Identify which cell holds the provided text, then report its (x, y) central coordinate. 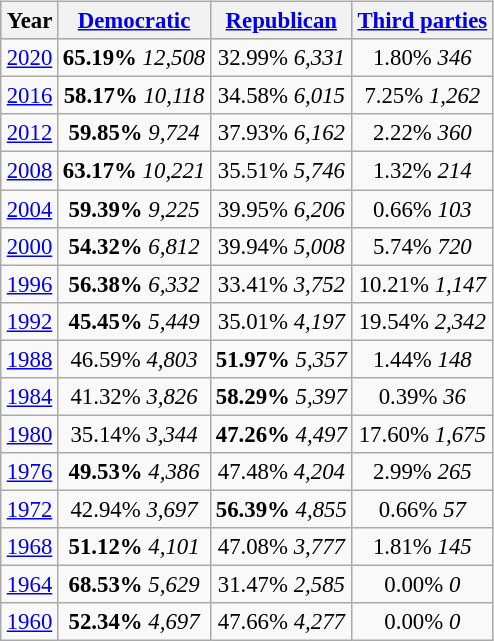
35.14% 3,344 (134, 434)
34.58% 6,015 (282, 96)
2000 (29, 246)
41.32% 3,826 (134, 396)
2008 (29, 171)
47.26% 4,497 (282, 434)
59.85% 9,724 (134, 133)
56.39% 4,855 (282, 509)
39.95% 6,206 (282, 209)
2.22% 360 (422, 133)
52.34% 4,697 (134, 622)
2016 (29, 96)
47.66% 4,277 (282, 622)
Democratic (134, 21)
1992 (29, 321)
1988 (29, 359)
45.45% 5,449 (134, 321)
0.39% 36 (422, 396)
1968 (29, 547)
32.99% 6,331 (282, 58)
58.29% 5,397 (282, 396)
37.93% 6,162 (282, 133)
49.53% 4,386 (134, 472)
Republican (282, 21)
1984 (29, 396)
47.48% 4,204 (282, 472)
1960 (29, 622)
5.74% 720 (422, 246)
54.32% 6,812 (134, 246)
0.66% 57 (422, 509)
39.94% 5,008 (282, 246)
31.47% 2,585 (282, 584)
47.08% 3,777 (282, 547)
10.21% 1,147 (422, 284)
68.53% 5,629 (134, 584)
1.44% 148 (422, 359)
1976 (29, 472)
56.38% 6,332 (134, 284)
51.12% 4,101 (134, 547)
Third parties (422, 21)
1.32% 214 (422, 171)
1.81% 145 (422, 547)
2020 (29, 58)
51.97% 5,357 (282, 359)
33.41% 3,752 (282, 284)
63.17% 10,221 (134, 171)
65.19% 12,508 (134, 58)
1972 (29, 509)
1996 (29, 284)
35.51% 5,746 (282, 171)
35.01% 4,197 (282, 321)
Year (29, 21)
42.94% 3,697 (134, 509)
1964 (29, 584)
1980 (29, 434)
0.66% 103 (422, 209)
1.80% 346 (422, 58)
2.99% 265 (422, 472)
59.39% 9,225 (134, 209)
46.59% 4,803 (134, 359)
19.54% 2,342 (422, 321)
2012 (29, 133)
17.60% 1,675 (422, 434)
2004 (29, 209)
7.25% 1,262 (422, 96)
58.17% 10,118 (134, 96)
